Return [x, y] of the center of cell containing provided text 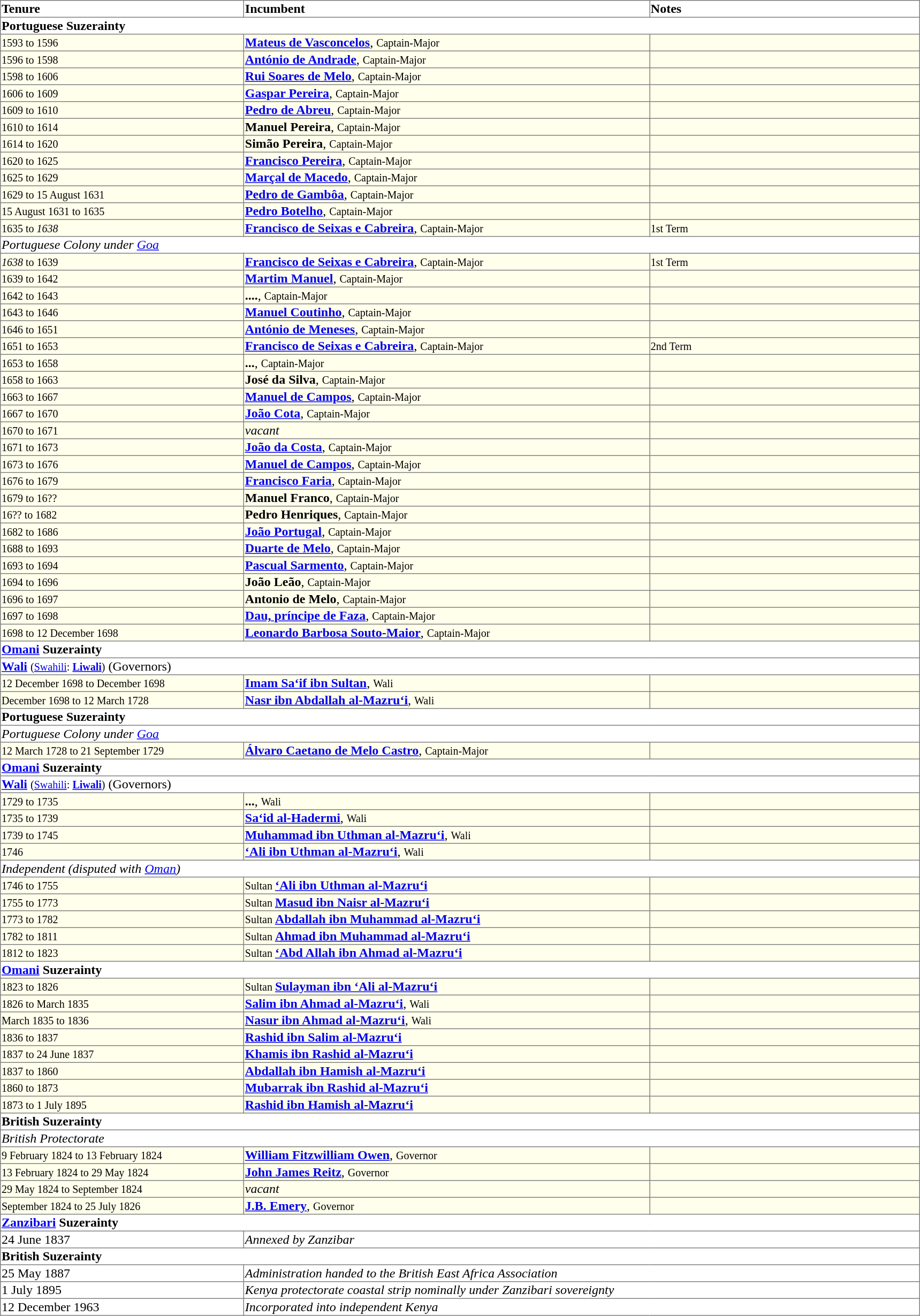
1836 to 1837 [122, 1037]
Francisco Pereira, Captain-Major [447, 161]
1651 to 1653 [122, 346]
1671 to 1673 [122, 447]
Rui Soares de Melo, Captain-Major [447, 77]
Manuel Pereira, Captain-Major [447, 127]
Simão Pereira, Captain-Major [447, 144]
1729 to 1735 [122, 801]
Duarte de Melo, Captain-Major [447, 549]
Rashid ibn Salim al-Mazru‘i [447, 1037]
1812 to 1823 [122, 953]
Martim Manuel, Captain-Major [447, 279]
Annexed by Zanzibar [582, 1239]
1682 to 1686 [122, 531]
Zanzibari Suzerainty [460, 1223]
Imam Sa‘if ibn Sultan, Wali [447, 683]
João da Costa, Captain-Major [447, 447]
Francisco Faria, Captain-Major [447, 481]
João Portugal, Captain-Major [447, 531]
1629 to 15 August 1631 [122, 194]
Manuel Franco, Captain-Major [447, 498]
Pedro Henriques, Captain-Major [447, 515]
1653 to 1658 [122, 363]
1698 to 12 December 1698 [122, 633]
2nd Term [785, 346]
José da Silva, Captain-Major [447, 380]
1596 to 1598 [122, 59]
1746 [122, 852]
John James Reitz, Governor [447, 1172]
Sultan ‘Abd Allah ibn Ahmad al-Mazru‘i [447, 953]
Sultan Sulayman ibn ‘Ali al-Mazru‘i [447, 987]
Administration handed to the British East Africa Association [582, 1273]
‘Ali ibn Uthman al-Mazru‘i, Wali [447, 852]
1773 to 1782 [122, 919]
Álvaro Caetano de Melo Castro, Captain-Major [447, 751]
João Cota, Captain-Major [447, 414]
Gaspar Pereira, Captain-Major [447, 93]
Nasur ibn Ahmad al-Mazru‘i, Wali [447, 1021]
1860 to 1873 [122, 1088]
Incorporated into independent Kenya [582, 1307]
1642 to 1643 [122, 295]
1873 to 1 July 1895 [122, 1105]
1635 to 1638 [122, 228]
1676 to 1679 [122, 481]
Pascual Sarmento, Captain-Major [447, 565]
Khamis ibn Rashid al-Mazru‘i [447, 1054]
Rashid ibn Hamish al-Mazru‘i [447, 1105]
João Leão, Captain-Major [447, 582]
1696 to 1697 [122, 599]
Independent (disputed with Oman) [460, 869]
1697 to 1698 [122, 616]
William Fitzwilliam Owen, Governor [447, 1155]
British Protectorate [460, 1138]
1620 to 1625 [122, 161]
1606 to 1609 [122, 93]
1782 to 1811 [122, 936]
1746 to 1755 [122, 886]
29 May 1824 to September 1824 [122, 1189]
1823 to 1826 [122, 987]
1638 to 1639 [122, 262]
Notes [785, 9]
15 August 1631 to 1635 [122, 211]
Abdallah ibn Hamish al-Mazru‘i [447, 1071]
1673 to 1676 [122, 464]
1667 to 1670 [122, 414]
Sultan Masud ibn Naisr al-Mazru‘i [447, 902]
16?? to 1682 [122, 515]
1688 to 1693 [122, 549]
March 1835 to 1836 [122, 1021]
..., Captain-Major [447, 363]
1658 to 1663 [122, 380]
1610 to 1614 [122, 127]
Leonardo Barbosa Souto-Maior, Captain-Major [447, 633]
1625 to 1629 [122, 178]
Tenure [122, 9]
J.B. Emery, Governor [447, 1206]
12 December 1698 to December 1698 [122, 683]
Nasr ibn Abdallah al-Mazru‘i, Wali [447, 700]
25 May 1887 [122, 1273]
Mateus de Vasconcelos, Captain-Major [447, 43]
Dau, príncipe de Faza, Captain-Major [447, 616]
12 March 1728 to 21 September 1729 [122, 751]
Antonio de Melo, Captain-Major [447, 599]
1694 to 1696 [122, 582]
1837 to 1860 [122, 1071]
24 June 1837 [122, 1239]
Incumbent [447, 9]
Sultan Ahmad ibn Muhammad al-Mazru‘i [447, 936]
1593 to 1596 [122, 43]
1755 to 1773 [122, 902]
1 July 1895 [122, 1290]
1670 to 1671 [122, 430]
..., Wali [447, 801]
9 February 1824 to 13 February 1824 [122, 1155]
12 December 1963 [122, 1307]
Manuel Coutinho, Captain-Major [447, 313]
...., Captain-Major [447, 295]
1639 to 1642 [122, 279]
1598 to 1606 [122, 77]
1826 to March 1835 [122, 1003]
1614 to 1620 [122, 144]
1679 to 16?? [122, 498]
Sultan ‘Ali ibn Uthman al-Mazru‘i [447, 886]
Pedro de Abreu, Captain-Major [447, 110]
1646 to 1651 [122, 329]
December 1698 to 12 March 1728 [122, 700]
Muhammad ibn Uthman al-Mazru‘i, Wali [447, 835]
1735 to 1739 [122, 818]
1837 to 24 June 1837 [122, 1054]
1643 to 1646 [122, 313]
1693 to 1694 [122, 565]
Kenya protectorate coastal strip nominally under Zanzibari sovereignty [582, 1290]
Pedro de Gambôa, Captain-Major [447, 194]
1663 to 1667 [122, 397]
Pedro Botelho, Captain-Major [447, 211]
Marçal de Macedo, Captain-Major [447, 178]
António de Andrade, Captain-Major [447, 59]
Mubarrak ibn Rashid al-Mazru‘i [447, 1088]
António de Meneses, Captain-Major [447, 329]
1739 to 1745 [122, 835]
Sa‘id al-Hadermi, Wali [447, 818]
1609 to 1610 [122, 110]
Sultan Abdallah ibn Muhammad al-Mazru‘i [447, 919]
September 1824 to 25 July 1826 [122, 1206]
Salim ibn Ahmad al-Mazru‘i, Wali [447, 1003]
13 February 1824 to 29 May 1824 [122, 1172]
